Pinpoint the cell where the given text exists, returning its (x, y) midpoint coordinate. 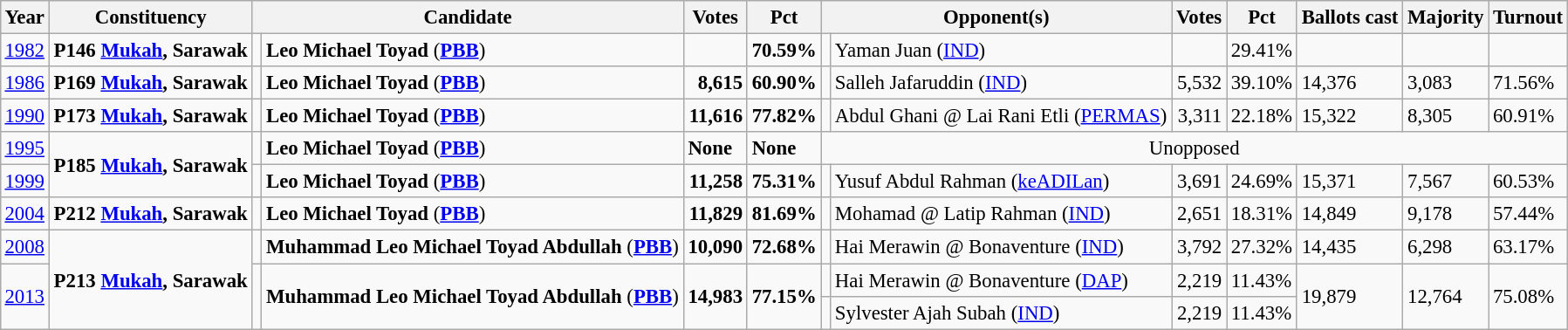
Year (24, 17)
14,435 (1349, 247)
12,764 (1446, 297)
8,305 (1446, 116)
Turnout (1529, 17)
22.18% (1262, 116)
Salleh Jafaruddin (IND) (1002, 83)
1990 (24, 116)
1986 (24, 83)
Yusuf Abdul Rahman (keADILan) (1002, 182)
P169 Mukah, Sarawak (150, 83)
Constituency (150, 17)
Candidate (468, 17)
75.08% (1529, 297)
3,311 (1199, 116)
77.82% (784, 116)
27.32% (1262, 247)
Hai Merawin @ Bonaventure (IND) (1002, 247)
6,298 (1446, 247)
63.17% (1529, 247)
39.10% (1262, 83)
1995 (24, 148)
5,532 (1199, 83)
15,371 (1349, 182)
P173 Mukah, Sarawak (150, 116)
7,567 (1446, 182)
3,792 (1199, 247)
14,849 (1349, 214)
60.91% (1529, 116)
P146 Mukah, Sarawak (150, 50)
11,258 (716, 182)
8,615 (716, 83)
71.56% (1529, 83)
2013 (24, 297)
81.69% (784, 214)
Sylvester Ajah Subah (IND) (1002, 313)
3,083 (1446, 83)
Hai Merawin @ Bonaventure (DAP) (1002, 280)
57.44% (1529, 214)
75.31% (784, 182)
14,376 (1349, 83)
1982 (24, 50)
60.90% (784, 83)
18.31% (1262, 214)
11,616 (716, 116)
1999 (24, 182)
Unopposed (1194, 148)
Abdul Ghani @ Lai Rani Etli (PERMAS) (1002, 116)
2008 (24, 247)
70.59% (784, 50)
14,983 (716, 297)
Yaman Juan (IND) (1002, 50)
P212 Mukah, Sarawak (150, 214)
9,178 (1446, 214)
3,691 (1199, 182)
Ballots cast (1349, 17)
2,651 (1199, 214)
Majority (1446, 17)
24.69% (1262, 182)
72.68% (784, 247)
15,322 (1349, 116)
2004 (24, 214)
Opponent(s) (996, 17)
19,879 (1349, 297)
10,090 (716, 247)
77.15% (784, 297)
29.41% (1262, 50)
P213 Mukah, Sarawak (150, 279)
11,829 (716, 214)
P185 Mukah, Sarawak (150, 164)
60.53% (1529, 182)
Mohamad @ Latip Rahman (IND) (1002, 214)
